Search for the cell housing the specified text and yield its (X, Y) center coordinate. 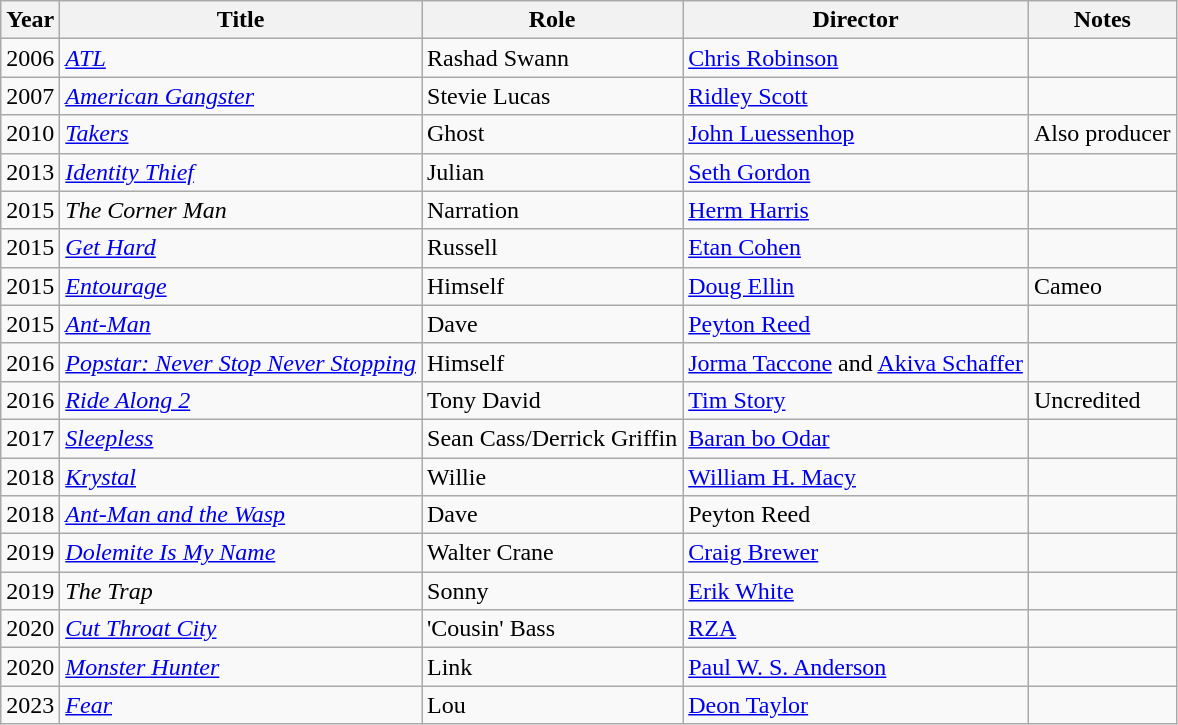
Link (552, 667)
Ant-Man and the Wasp (241, 515)
Tim Story (856, 400)
Craig Brewer (856, 553)
Jorma Taccone and Akiva Schaffer (856, 362)
Baran bo Odar (856, 438)
RZA (856, 629)
William H. Macy (856, 477)
Uncredited (1102, 400)
Ant-Man (241, 324)
John Luessenhop (856, 134)
Takers (241, 134)
ATL (241, 58)
Chris Robinson (856, 58)
Lou (552, 705)
Walter Crane (552, 553)
Deon Taylor (856, 705)
Cameo (1102, 286)
'Cousin' Bass (552, 629)
2017 (30, 438)
Willie (552, 477)
Tony David (552, 400)
2006 (30, 58)
The Corner Man (241, 210)
2013 (30, 172)
Herm Harris (856, 210)
Role (552, 20)
Monster Hunter (241, 667)
Sleepless (241, 438)
Stevie Lucas (552, 96)
Title (241, 20)
Dolemite Is My Name (241, 553)
Erik White (856, 591)
American Gangster (241, 96)
Cut Throat City (241, 629)
Fear (241, 705)
Russell (552, 248)
Year (30, 20)
Sonny (552, 591)
Krystal (241, 477)
Julian (552, 172)
2010 (30, 134)
The Trap (241, 591)
Identity Thief (241, 172)
Doug Ellin (856, 286)
Popstar: Never Stop Never Stopping (241, 362)
Sean Cass/Derrick Griffin (552, 438)
Get Hard (241, 248)
Notes (1102, 20)
Ride Along 2 (241, 400)
Entourage (241, 286)
Paul W. S. Anderson (856, 667)
Ridley Scott (856, 96)
Also producer (1102, 134)
Etan Cohen (856, 248)
Rashad Swann (552, 58)
2007 (30, 96)
Director (856, 20)
2023 (30, 705)
Seth Gordon (856, 172)
Narration (552, 210)
Ghost (552, 134)
